Extract the (x, y) coordinate from the center of the cell holding the provided text.  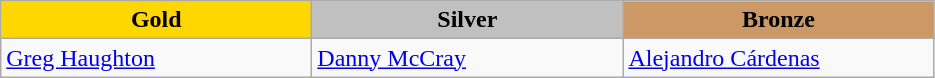
Danny McCray (468, 58)
Silver (468, 20)
Gold (156, 20)
Alejandro Cárdenas (778, 58)
Greg Haughton (156, 58)
Bronze (778, 20)
